Return [x, y] of the center of cell containing provided text 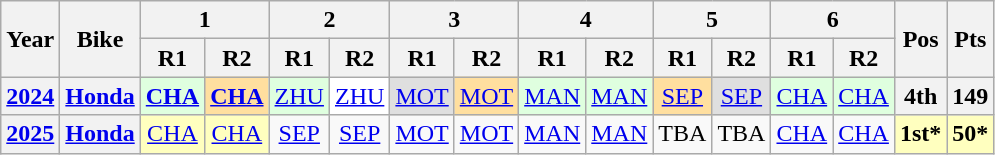
1st* [920, 134]
6 [832, 20]
2024 [30, 96]
Bike [100, 39]
4th [920, 96]
Year [30, 39]
1 [204, 20]
50* [970, 134]
2 [330, 20]
Pos [920, 39]
3 [454, 20]
2025 [30, 134]
5 [712, 20]
149 [970, 96]
4 [586, 20]
Pts [970, 39]
